Provide the [X, Y] coordinate of the cell's center where the given text is located.  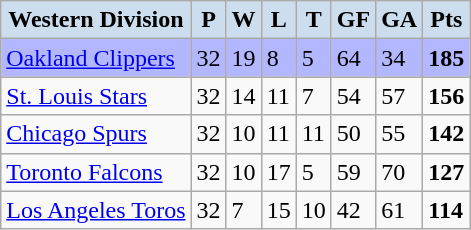
Chicago Spurs [96, 134]
57 [400, 96]
Toronto Falcons [96, 172]
70 [400, 172]
59 [353, 172]
42 [353, 210]
61 [400, 210]
34 [400, 58]
GF [353, 20]
156 [446, 96]
T [314, 20]
64 [353, 58]
8 [278, 58]
185 [446, 58]
19 [244, 58]
14 [244, 96]
L [278, 20]
127 [446, 172]
114 [446, 210]
Oakland Clippers [96, 58]
GA [400, 20]
54 [353, 96]
Western Division [96, 20]
17 [278, 172]
15 [278, 210]
P [208, 20]
Los Angeles Toros [96, 210]
55 [400, 134]
W [244, 20]
50 [353, 134]
Pts [446, 20]
St. Louis Stars [96, 96]
142 [446, 134]
